Detect which cell encompasses the target text, then output its (x, y) center coordinate. 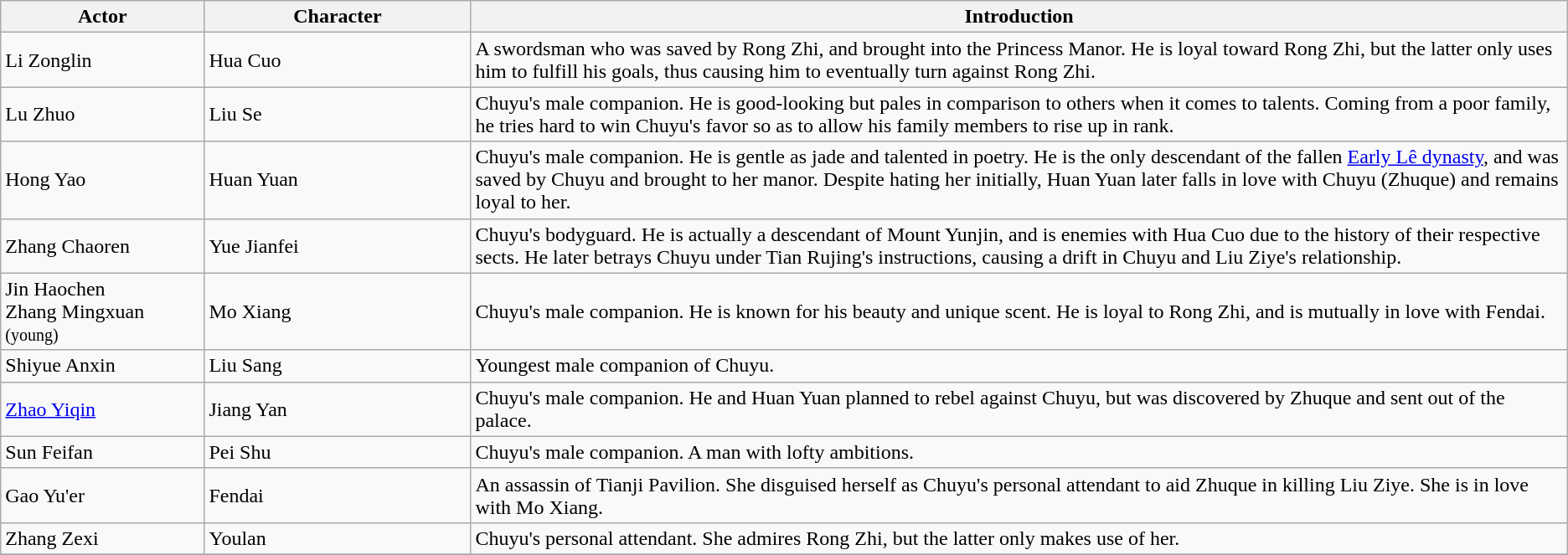
Jiang Yan (338, 409)
Hong Yao (102, 180)
Character (338, 17)
Yue Jianfei (338, 246)
Actor (102, 17)
Chuyu's male companion. He is known for his beauty and unique scent. He is loyal to Rong Zhi, and is mutually in love with Fendai. (1019, 311)
Hua Cuo (338, 60)
Mo Xiang (338, 311)
Zhang Zexi (102, 538)
Youngest male companion of Chuyu. (1019, 366)
Youlan (338, 538)
Fendai (338, 496)
Liu Se (338, 114)
Introduction (1019, 17)
Sun Feifan (102, 452)
An assassin of Tianji Pavilion. She disguised herself as Chuyu's personal attendant to aid Zhuque in killing Liu Ziye. She is in love with Mo Xiang. (1019, 496)
Lu Zhuo (102, 114)
Pei Shu (338, 452)
Zhang Chaoren (102, 246)
Chuyu's male companion. He and Huan Yuan planned to rebel against Chuyu, but was discovered by Zhuque and sent out of the palace. (1019, 409)
Jin HaochenZhang Mingxuan (young) (102, 311)
Chuyu's male companion. A man with lofty ambitions. (1019, 452)
Gao Yu'er (102, 496)
Li Zonglin (102, 60)
Chuyu's personal attendant. She admires Rong Zhi, but the latter only makes use of her. (1019, 538)
Shiyue Anxin (102, 366)
Liu Sang (338, 366)
Huan Yuan (338, 180)
Zhao Yiqin (102, 409)
